Output the (x, y) coordinate of the center of the cell containing the given text.  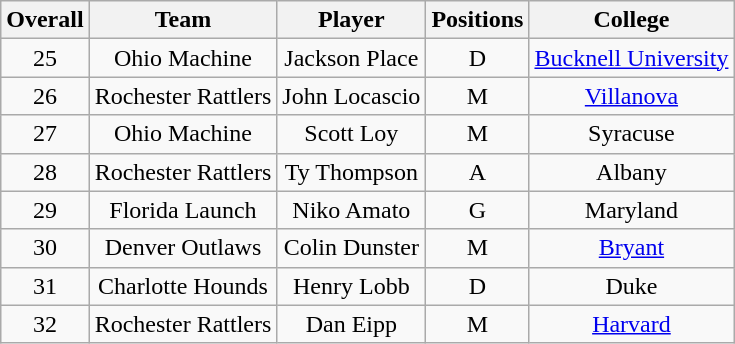
28 (45, 172)
31 (45, 286)
Henry Lobb (352, 286)
Dan Eipp (352, 324)
Player (352, 20)
Syracuse (632, 134)
Maryland (632, 210)
Charlotte Hounds (183, 286)
Jackson Place (352, 58)
32 (45, 324)
Duke (632, 286)
Niko Amato (352, 210)
Bucknell University (632, 58)
30 (45, 248)
G (478, 210)
Colin Dunster (352, 248)
Villanova (632, 96)
26 (45, 96)
Florida Launch (183, 210)
Scott Loy (352, 134)
Harvard (632, 324)
25 (45, 58)
29 (45, 210)
Positions (478, 20)
Albany (632, 172)
27 (45, 134)
Denver Outlaws (183, 248)
Team (183, 20)
College (632, 20)
A (478, 172)
John Locascio (352, 96)
Ty Thompson (352, 172)
Overall (45, 20)
Bryant (632, 248)
